Return [x, y] of the center of cell containing provided text 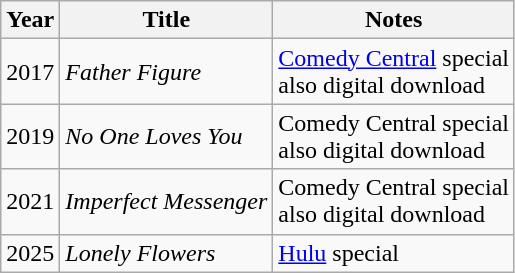
2021 [30, 202]
Year [30, 20]
Hulu special [394, 253]
Father Figure [166, 72]
Title [166, 20]
Notes [394, 20]
2019 [30, 136]
Imperfect Messenger [166, 202]
2017 [30, 72]
No One Loves You [166, 136]
Lonely Flowers [166, 253]
2025 [30, 253]
